Provide the [X, Y] coordinate of the cell's center where the given text is located.  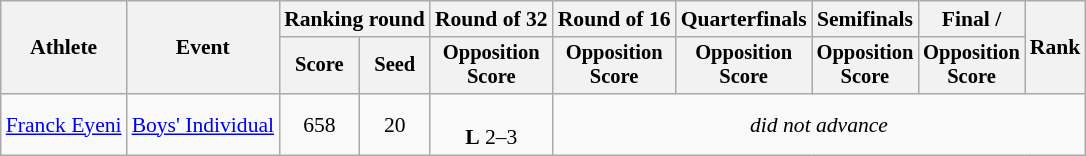
Semifinals [866, 19]
did not advance [820, 124]
L 2–3 [492, 124]
Score [320, 66]
Seed [395, 66]
Round of 32 [492, 19]
Athlete [64, 48]
658 [320, 124]
Event [204, 48]
Quarterfinals [744, 19]
Round of 16 [614, 19]
Ranking round [354, 19]
Rank [1056, 48]
Franck Eyeni [64, 124]
Final / [972, 19]
Boys' Individual [204, 124]
20 [395, 124]
